For the text-containing cell, return its midpoint in (X, Y) coordinate format. 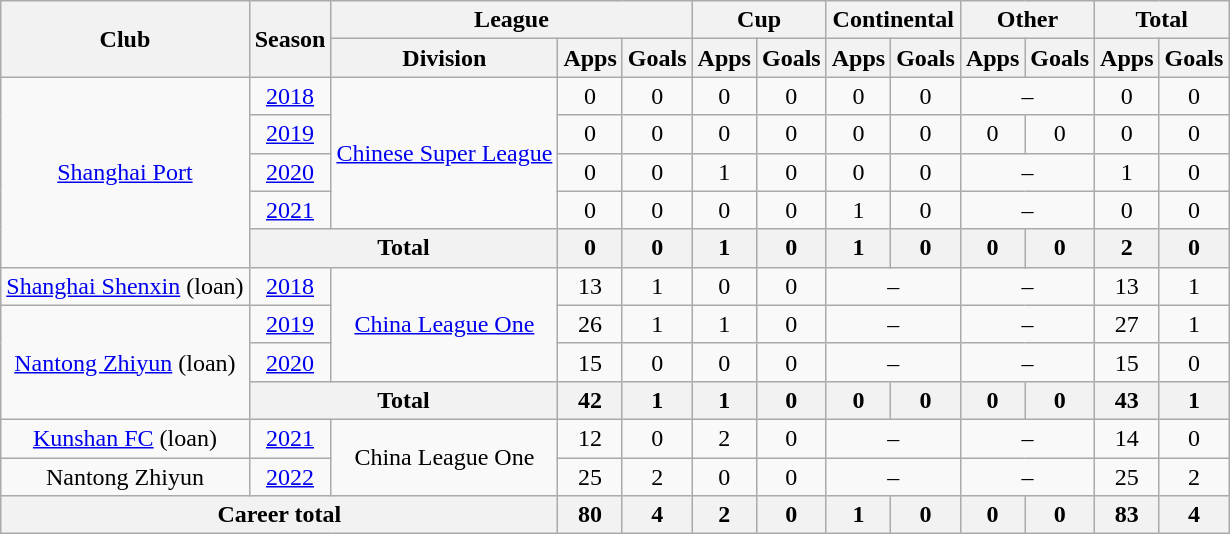
Continental (893, 20)
14 (1127, 438)
Division (444, 58)
Nantong Zhiyun (125, 477)
Kunshan FC (loan) (125, 438)
26 (590, 324)
42 (590, 400)
2022 (290, 477)
Cup (759, 20)
Shanghai Port (125, 172)
Season (290, 39)
Chinese Super League (444, 153)
83 (1127, 515)
27 (1127, 324)
Club (125, 39)
Nantong Zhiyun (loan) (125, 362)
Shanghai Shenxin (loan) (125, 286)
Career total (280, 515)
Other (1027, 20)
80 (590, 515)
League (512, 20)
43 (1127, 400)
12 (590, 438)
